Extract the [x, y] coordinate from the center of the cell holding the provided text.  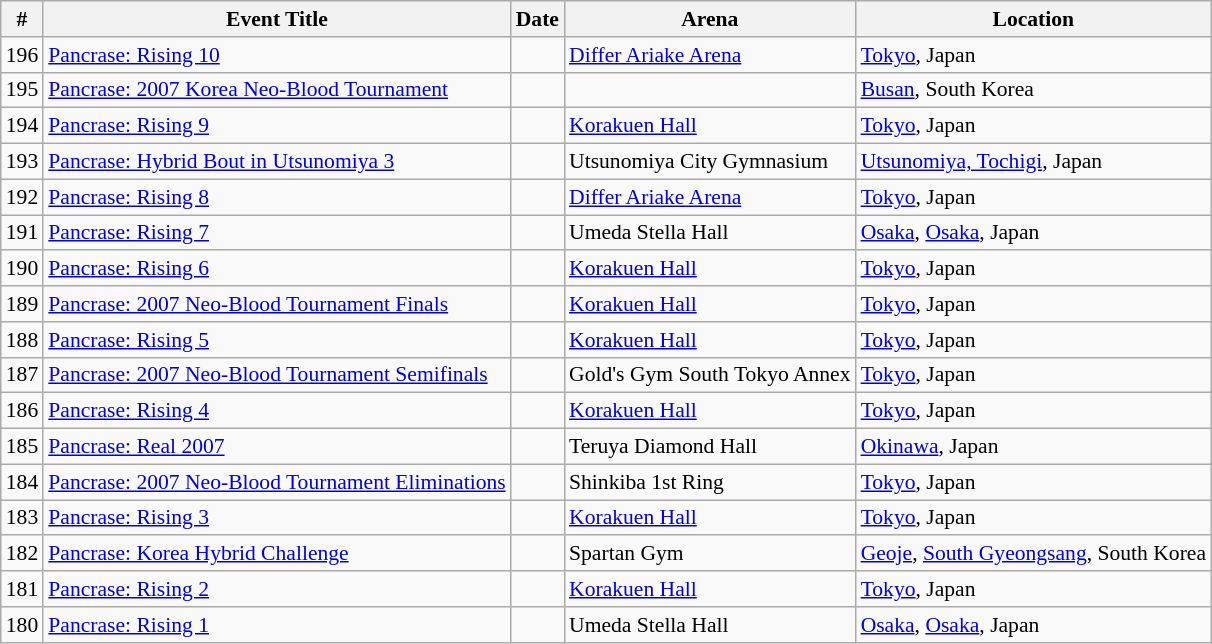
189 [22, 304]
Pancrase: Real 2007 [276, 447]
Pancrase: Rising 1 [276, 625]
Pancrase: 2007 Korea Neo-Blood Tournament [276, 90]
Pancrase: Hybrid Bout in Utsunomiya 3 [276, 162]
Gold's Gym South Tokyo Annex [710, 375]
194 [22, 126]
Geoje, South Gyeongsang, South Korea [1034, 554]
Pancrase: Rising 5 [276, 340]
188 [22, 340]
Date [538, 19]
Event Title [276, 19]
Spartan Gym [710, 554]
180 [22, 625]
Pancrase: Rising 9 [276, 126]
Busan, South Korea [1034, 90]
Pancrase: Rising 2 [276, 589]
# [22, 19]
182 [22, 554]
192 [22, 197]
Okinawa, Japan [1034, 447]
186 [22, 411]
Pancrase: Rising 6 [276, 269]
190 [22, 269]
Utsunomiya City Gymnasium [710, 162]
196 [22, 55]
191 [22, 233]
183 [22, 518]
Pancrase: Rising 3 [276, 518]
Pancrase: Korea Hybrid Challenge [276, 554]
Pancrase: Rising 10 [276, 55]
195 [22, 90]
181 [22, 589]
Shinkiba 1st Ring [710, 482]
Pancrase: Rising 8 [276, 197]
Pancrase: 2007 Neo-Blood Tournament Eliminations [276, 482]
187 [22, 375]
184 [22, 482]
Utsunomiya, Tochigi, Japan [1034, 162]
Pancrase: 2007 Neo-Blood Tournament Finals [276, 304]
Teruya Diamond Hall [710, 447]
Pancrase: Rising 4 [276, 411]
Pancrase: Rising 7 [276, 233]
185 [22, 447]
Pancrase: 2007 Neo-Blood Tournament Semifinals [276, 375]
193 [22, 162]
Location [1034, 19]
Arena [710, 19]
